Pinpoint the cell where the given text exists, returning its (x, y) midpoint coordinate. 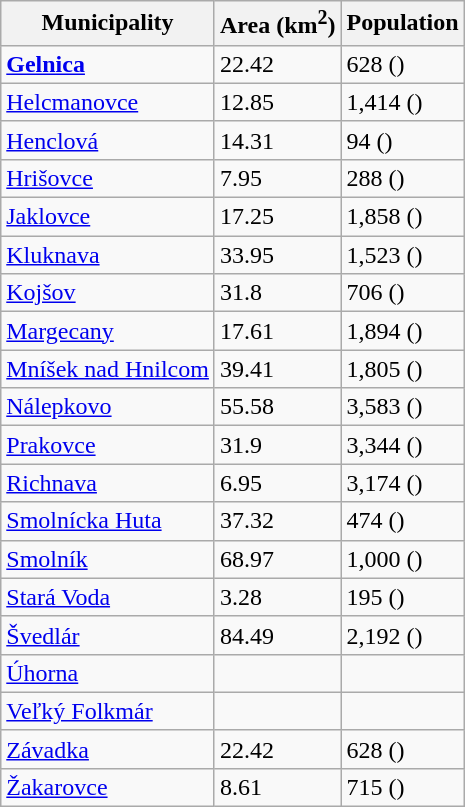
12.85 (278, 102)
17.61 (278, 331)
31.8 (278, 293)
Henclová (108, 140)
Municipality (108, 24)
Kojšov (108, 293)
Jaklovce (108, 217)
Kluknava (108, 255)
Richnava (108, 483)
Úhorna (108, 673)
715 () (402, 787)
Prakovce (108, 445)
1,805 () (402, 369)
Gelnica (108, 64)
68.97 (278, 559)
17.25 (278, 217)
3,583 () (402, 407)
8.61 (278, 787)
Area (km2) (278, 24)
94 () (402, 140)
84.49 (278, 635)
1,858 () (402, 217)
288 () (402, 178)
3,174 () (402, 483)
Švedlár (108, 635)
Helcmanovce (108, 102)
Population (402, 24)
Mníšek nad Hnilcom (108, 369)
Hrišovce (108, 178)
Nálepkovo (108, 407)
1,000 () (402, 559)
706 () (402, 293)
1,894 () (402, 331)
55.58 (278, 407)
1,414 () (402, 102)
14.31 (278, 140)
474 () (402, 521)
Smolnícka Huta (108, 521)
Závadka (108, 749)
Smolník (108, 559)
31.9 (278, 445)
6.95 (278, 483)
Margecany (108, 331)
33.95 (278, 255)
195 () (402, 597)
Stará Voda (108, 597)
39.41 (278, 369)
1,523 () (402, 255)
3,344 () (402, 445)
7.95 (278, 178)
37.32 (278, 521)
2,192 () (402, 635)
Žakarovce (108, 787)
Veľký Folkmár (108, 711)
3.28 (278, 597)
